Return the [x, y] coordinate for the center point of the cell that contains the specified text.  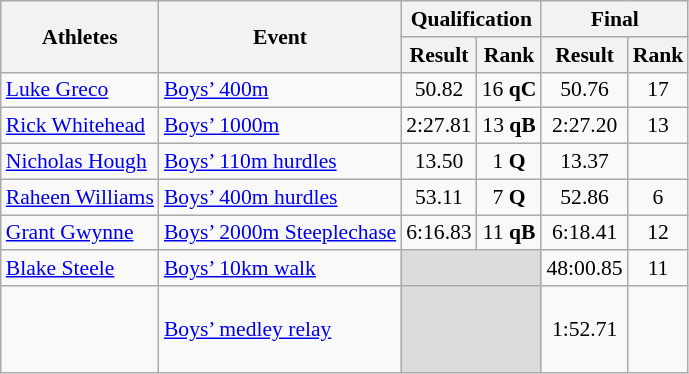
Qualification [471, 19]
1:52.71 [584, 330]
Boys’ medley relay [280, 330]
50.76 [584, 90]
Final [614, 19]
16 qC [510, 90]
Event [280, 36]
Boys’ 10km walk [280, 269]
50.82 [438, 90]
6:16.83 [438, 233]
48:00.85 [584, 269]
6 [658, 197]
Grant Gwynne [80, 233]
Boys’ 1000m [280, 126]
2:27.20 [584, 126]
Athletes [80, 36]
13.37 [584, 162]
Boys’ 2000m Steeplechase [280, 233]
Blake Steele [80, 269]
Luke Greco [80, 90]
Nicholas Hough [80, 162]
13 [658, 126]
12 [658, 233]
Raheen Williams [80, 197]
Boys’ 400m [280, 90]
17 [658, 90]
11 qB [510, 233]
Boys’ 400m hurdles [280, 197]
Boys’ 110m hurdles [280, 162]
1 Q [510, 162]
7 Q [510, 197]
11 [658, 269]
52.86 [584, 197]
6:18.41 [584, 233]
13.50 [438, 162]
13 qB [510, 126]
Rick Whitehead [80, 126]
53.11 [438, 197]
2:27.81 [438, 126]
